Scan for the cell matching the given text and deliver its (x, y) coordinate at center. 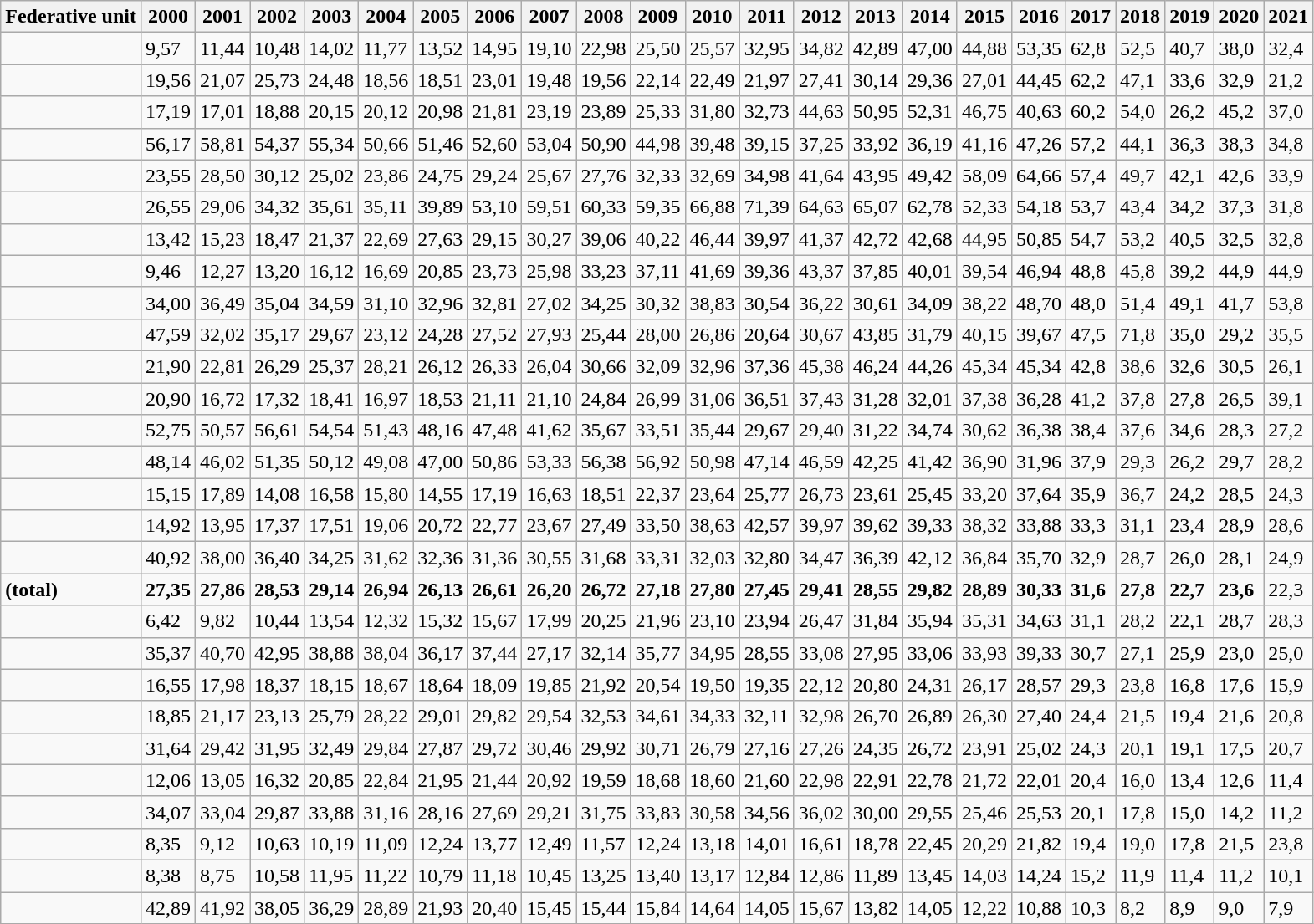
13,77 (495, 844)
16,97 (386, 399)
20,92 (549, 780)
27,2 (1288, 431)
26,47 (821, 621)
39,15 (766, 144)
21,95 (440, 780)
2021 (1288, 17)
27,63 (440, 239)
33,08 (821, 653)
39,89 (440, 207)
23,64 (713, 494)
20,64 (766, 334)
38,04 (386, 653)
16,58 (331, 494)
49,42 (930, 176)
17,01 (222, 112)
36,29 (331, 907)
19,0 (1141, 844)
26,61 (495, 590)
20,90 (167, 399)
11,18 (495, 876)
23,4 (1189, 526)
19,35 (766, 685)
32,36 (440, 558)
71,8 (1141, 334)
59,51 (549, 207)
25,50 (657, 48)
2020 (1240, 17)
7,9 (1288, 907)
27,45 (766, 590)
45,8 (1141, 271)
29,54 (549, 717)
50,90 (604, 144)
29,72 (495, 748)
10,1 (1288, 876)
60,2 (1091, 112)
13,54 (331, 621)
Federative unit (71, 17)
29,55 (930, 812)
39,1 (1288, 399)
28,16 (440, 812)
14,01 (766, 844)
46,44 (713, 239)
26,79 (713, 748)
41,42 (930, 462)
28,22 (386, 717)
16,63 (549, 494)
18,56 (386, 80)
25,0 (1288, 653)
21,90 (167, 366)
22,84 (386, 780)
29,06 (222, 207)
29,42 (222, 748)
40,63 (1039, 112)
2018 (1141, 17)
35,0 (1189, 334)
23,94 (766, 621)
26,04 (549, 366)
18,15 (331, 685)
9,46 (167, 271)
17,51 (331, 526)
53,8 (1288, 303)
16,8 (1189, 685)
54,18 (1039, 207)
56,17 (167, 144)
47,5 (1091, 334)
31,79 (930, 334)
38,83 (713, 303)
19,50 (713, 685)
43,4 (1141, 207)
38,22 (984, 303)
24,9 (1288, 558)
28,57 (1039, 685)
27,18 (657, 590)
24,28 (440, 334)
41,92 (222, 907)
38,6 (1141, 366)
41,37 (821, 239)
14,64 (713, 907)
20,80 (875, 685)
32,03 (713, 558)
22,3 (1288, 590)
26,89 (930, 717)
17,5 (1240, 748)
23,91 (984, 748)
35,5 (1288, 334)
25,79 (331, 717)
46,94 (1039, 271)
24,84 (604, 399)
36,84 (984, 558)
2002 (278, 17)
26,33 (495, 366)
32,98 (821, 717)
26,20 (549, 590)
25,57 (713, 48)
21,81 (495, 112)
48,16 (440, 431)
14,92 (167, 526)
40,22 (657, 239)
52,33 (984, 207)
11,77 (386, 48)
34,33 (713, 717)
39,06 (604, 239)
2019 (1189, 17)
20,54 (657, 685)
18,53 (440, 399)
16,32 (278, 780)
32,09 (657, 366)
20,12 (386, 112)
22,12 (821, 685)
30,61 (875, 303)
34,82 (821, 48)
23,0 (1240, 653)
13,52 (440, 48)
38,32 (984, 526)
23,61 (875, 494)
25,33 (657, 112)
44,88 (984, 48)
11,09 (386, 844)
42,8 (1091, 366)
21,60 (766, 780)
42,25 (875, 462)
40,01 (930, 271)
50,98 (713, 462)
16,0 (1141, 780)
18,78 (875, 844)
32,02 (222, 334)
45,2 (1240, 112)
34,61 (657, 717)
43,85 (875, 334)
23,89 (604, 112)
33,50 (657, 526)
21,37 (331, 239)
36,51 (766, 399)
41,16 (984, 144)
49,08 (386, 462)
47,14 (766, 462)
36,17 (440, 653)
2011 (766, 17)
36,19 (930, 144)
35,17 (278, 334)
15,44 (604, 907)
29,15 (495, 239)
23,12 (386, 334)
65,07 (875, 207)
20,29 (984, 844)
11,95 (331, 876)
28,6 (1288, 526)
25,98 (549, 271)
28,53 (278, 590)
38,88 (331, 653)
8,75 (222, 876)
11,44 (222, 48)
15,84 (657, 907)
23,19 (549, 112)
13,40 (657, 876)
22,01 (1039, 780)
14,08 (278, 494)
46,02 (222, 462)
34,74 (930, 431)
17,98 (222, 685)
26,12 (440, 366)
39,48 (713, 144)
10,3 (1091, 907)
22,14 (657, 80)
39,36 (766, 271)
29,2 (1240, 334)
27,16 (766, 748)
37,9 (1091, 462)
15,0 (1189, 812)
52,31 (930, 112)
13,82 (875, 907)
34,09 (930, 303)
16,12 (331, 271)
50,95 (875, 112)
39,54 (984, 271)
41,62 (549, 431)
43,37 (821, 271)
34,98 (766, 176)
2013 (875, 17)
27,17 (549, 653)
55,34 (331, 144)
2001 (222, 17)
20,40 (495, 907)
17,6 (1240, 685)
23,6 (1240, 590)
11,89 (875, 876)
50,57 (222, 431)
46,59 (821, 462)
10,79 (440, 876)
34,63 (1039, 621)
33,6 (1189, 80)
54,0 (1141, 112)
44,45 (1039, 80)
13,42 (167, 239)
29,01 (440, 717)
14,2 (1240, 812)
19,06 (386, 526)
62,2 (1091, 80)
29,36 (930, 80)
32,53 (604, 717)
33,9 (1288, 176)
14,03 (984, 876)
23,67 (549, 526)
26,94 (386, 590)
21,6 (1240, 717)
25,46 (984, 812)
41,64 (821, 176)
34,95 (713, 653)
18,68 (657, 780)
39,62 (875, 526)
2017 (1091, 17)
40,15 (984, 334)
18,64 (440, 685)
32,6 (1189, 366)
32,33 (657, 176)
26,0 (1189, 558)
15,9 (1288, 685)
31,10 (386, 303)
13,25 (604, 876)
43,95 (875, 176)
49,7 (1141, 176)
21,44 (495, 780)
37,36 (766, 366)
34,2 (1189, 207)
27,01 (984, 80)
9,0 (1240, 907)
14,24 (1039, 876)
36,22 (821, 303)
21,2 (1288, 80)
51,35 (278, 462)
29,84 (386, 748)
12,32 (386, 621)
33,31 (657, 558)
28,1 (1240, 558)
30,62 (984, 431)
28,9 (1240, 526)
20,8 (1288, 717)
2009 (657, 17)
26,70 (875, 717)
38,63 (713, 526)
30,00 (875, 812)
37,44 (495, 653)
32,80 (766, 558)
33,23 (604, 271)
66,88 (713, 207)
11,57 (604, 844)
22,7 (1189, 590)
60,33 (604, 207)
33,20 (984, 494)
9,12 (222, 844)
11,9 (1141, 876)
29,21 (549, 812)
21,10 (549, 399)
16,72 (222, 399)
19,1 (1189, 748)
30,66 (604, 366)
53,10 (495, 207)
28,50 (222, 176)
38,00 (222, 558)
12,84 (766, 876)
47,59 (167, 334)
16,61 (821, 844)
15,32 (440, 621)
57,4 (1091, 176)
21,72 (984, 780)
26,29 (278, 366)
27,26 (821, 748)
47,26 (1039, 144)
17,99 (549, 621)
39,2 (1189, 271)
19,59 (604, 780)
12,49 (549, 844)
13,95 (222, 526)
16,55 (167, 685)
42,6 (1240, 176)
8,35 (167, 844)
27,49 (604, 526)
36,7 (1141, 494)
27,69 (495, 812)
14,55 (440, 494)
54,54 (331, 431)
50,85 (1039, 239)
17,32 (278, 399)
40,7 (1189, 48)
34,8 (1288, 144)
27,95 (875, 653)
33,83 (657, 812)
31,16 (386, 812)
31,95 (278, 748)
30,14 (875, 80)
35,37 (167, 653)
37,85 (875, 271)
27,41 (821, 80)
56,61 (278, 431)
30,12 (278, 176)
50,86 (495, 462)
13,17 (713, 876)
32,4 (1288, 48)
2000 (167, 17)
13,05 (222, 780)
34,00 (167, 303)
71,39 (766, 207)
34,47 (821, 558)
23,01 (495, 80)
38,0 (1240, 48)
41,2 (1091, 399)
(total) (71, 590)
15,15 (167, 494)
35,61 (331, 207)
58,09 (984, 176)
12,22 (984, 907)
8,2 (1141, 907)
31,22 (875, 431)
42,57 (766, 526)
36,49 (222, 303)
36,38 (1039, 431)
37,0 (1288, 112)
19,48 (549, 80)
32,5 (1240, 239)
28,5 (1240, 494)
35,44 (713, 431)
25,44 (604, 334)
37,11 (657, 271)
2010 (713, 17)
30,67 (821, 334)
31,8 (1288, 207)
24,75 (440, 176)
34,32 (278, 207)
35,70 (1039, 558)
27,80 (713, 590)
34,59 (331, 303)
38,3 (1240, 144)
27,02 (549, 303)
35,77 (657, 653)
38,4 (1091, 431)
10,58 (278, 876)
13,18 (713, 844)
44,63 (821, 112)
42,95 (278, 653)
18,41 (331, 399)
24,2 (1189, 494)
31,80 (713, 112)
57,2 (1091, 144)
37,43 (821, 399)
20,7 (1288, 748)
23,73 (495, 271)
24,4 (1091, 717)
2004 (386, 17)
27,35 (167, 590)
36,3 (1189, 144)
16,69 (386, 271)
31,75 (604, 812)
49,1 (1189, 303)
6,42 (167, 621)
20,98 (440, 112)
44,1 (1141, 144)
30,58 (713, 812)
31,6 (1091, 590)
53,7 (1091, 207)
38,05 (278, 907)
22,81 (222, 366)
24,35 (875, 748)
22,45 (930, 844)
22,37 (657, 494)
30,7 (1091, 653)
48,70 (1039, 303)
51,46 (440, 144)
62,78 (930, 207)
21,96 (657, 621)
32,11 (766, 717)
28,00 (657, 334)
10,45 (549, 876)
26,13 (440, 590)
22,91 (875, 780)
33,06 (930, 653)
37,25 (821, 144)
13,20 (278, 271)
33,92 (875, 144)
34,56 (766, 812)
23,86 (386, 176)
10,63 (278, 844)
18,47 (278, 239)
22,69 (386, 239)
22,77 (495, 526)
32,73 (766, 112)
54,7 (1091, 239)
32,49 (331, 748)
21,93 (440, 907)
23,10 (713, 621)
50,66 (386, 144)
32,01 (930, 399)
2016 (1039, 17)
2015 (984, 17)
54,37 (278, 144)
22,49 (713, 80)
27,40 (1039, 717)
18,88 (278, 112)
47,1 (1141, 80)
17,37 (278, 526)
37,3 (1240, 207)
32,69 (713, 176)
64,66 (1039, 176)
40,70 (222, 653)
25,67 (549, 176)
22,78 (930, 780)
37,6 (1141, 431)
46,75 (984, 112)
30,55 (549, 558)
33,93 (984, 653)
39,67 (1039, 334)
40,5 (1189, 239)
51,43 (386, 431)
29,40 (821, 431)
21,11 (495, 399)
15,45 (549, 907)
24,48 (331, 80)
44,26 (930, 366)
52,5 (1141, 48)
48,0 (1091, 303)
25,77 (766, 494)
23,13 (278, 717)
31,28 (875, 399)
2003 (331, 17)
15,80 (386, 494)
52,75 (167, 431)
32,14 (604, 653)
53,04 (549, 144)
12,86 (821, 876)
36,02 (821, 812)
22,1 (1189, 621)
64,63 (821, 207)
42,68 (930, 239)
30,46 (549, 748)
36,90 (984, 462)
23,55 (167, 176)
51,4 (1141, 303)
12,27 (222, 271)
25,37 (331, 366)
27,1 (1141, 653)
56,92 (657, 462)
31,36 (495, 558)
35,11 (386, 207)
29,24 (495, 176)
8,38 (167, 876)
47,48 (495, 431)
35,04 (278, 303)
26,86 (713, 334)
12,6 (1240, 780)
26,73 (821, 494)
37,38 (984, 399)
20,4 (1091, 780)
33,04 (222, 812)
37,64 (1039, 494)
27,93 (549, 334)
35,94 (930, 621)
2014 (930, 17)
21,82 (1039, 844)
8,9 (1189, 907)
53,35 (1039, 48)
48,8 (1091, 271)
52,60 (495, 144)
26,30 (984, 717)
27,87 (440, 748)
36,40 (278, 558)
31,64 (167, 748)
20,72 (440, 526)
18,09 (495, 685)
29,92 (604, 748)
56,38 (604, 462)
26,5 (1240, 399)
33,3 (1091, 526)
44,95 (984, 239)
36,39 (875, 558)
14,02 (331, 48)
34,07 (167, 812)
35,67 (604, 431)
29,87 (278, 812)
21,97 (766, 80)
44,98 (657, 144)
30,5 (1240, 366)
21,92 (604, 685)
24,31 (930, 685)
20,25 (604, 621)
18,37 (278, 685)
15,2 (1091, 876)
25,53 (1039, 812)
2012 (821, 17)
29,14 (331, 590)
19,10 (549, 48)
36,28 (1039, 399)
29,41 (821, 590)
32,8 (1288, 239)
32,81 (495, 303)
26,1 (1288, 366)
30,54 (766, 303)
27,76 (604, 176)
45,38 (821, 366)
27,86 (222, 590)
31,62 (386, 558)
28,21 (386, 366)
59,35 (657, 207)
11,22 (386, 876)
2005 (440, 17)
21,07 (222, 80)
32,95 (766, 48)
48,14 (167, 462)
18,60 (713, 780)
29,7 (1240, 462)
25,45 (930, 494)
12,06 (167, 780)
18,85 (167, 717)
2008 (604, 17)
9,57 (167, 48)
13,4 (1189, 780)
21,17 (222, 717)
62,8 (1091, 48)
14,95 (495, 48)
31,96 (1039, 462)
10,48 (278, 48)
34,6 (1189, 431)
42,12 (930, 558)
53,2 (1141, 239)
50,12 (331, 462)
41,69 (713, 271)
53,33 (549, 462)
30,32 (657, 303)
30,27 (549, 239)
13,45 (930, 876)
46,24 (875, 366)
40,92 (167, 558)
35,9 (1091, 494)
31,84 (875, 621)
10,88 (1039, 907)
31,68 (604, 558)
58,81 (222, 144)
42,1 (1189, 176)
26,17 (984, 685)
41,7 (1240, 303)
17,89 (222, 494)
18,67 (386, 685)
33,51 (657, 431)
2007 (549, 17)
20,15 (331, 112)
30,71 (657, 748)
42,72 (875, 239)
19,85 (549, 685)
27,52 (495, 334)
15,23 (222, 239)
9,82 (222, 621)
10,44 (278, 621)
37,8 (1141, 399)
2006 (495, 17)
30,33 (1039, 590)
35,31 (984, 621)
31,06 (713, 399)
26,99 (657, 399)
25,73 (278, 80)
26,55 (167, 207)
10,19 (331, 844)
25,9 (1189, 653)
